Return [x, y] of the center of cell containing provided text 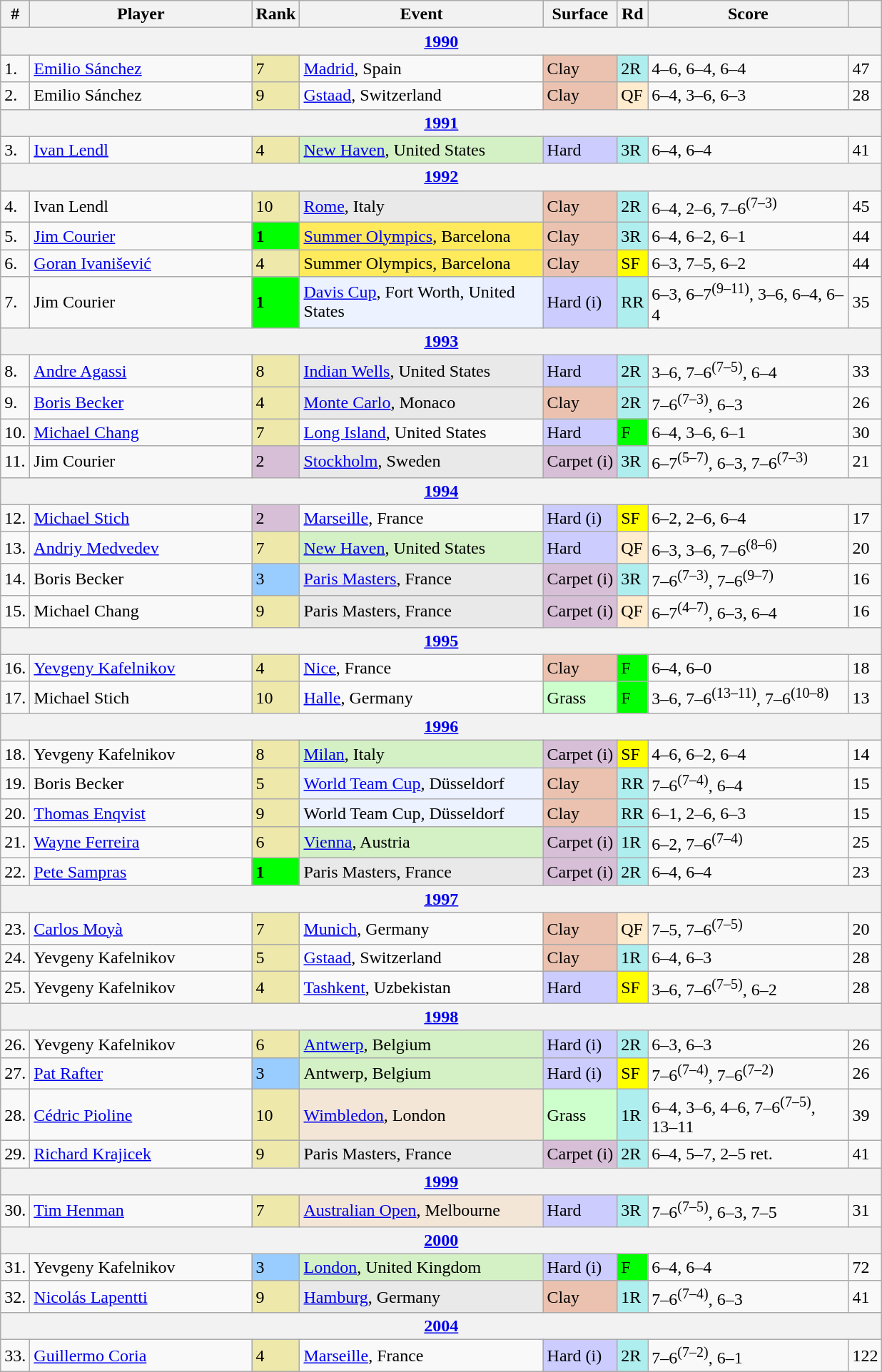
6–7(4–7), 6–3, 6–4 [748, 611]
9. [16, 402]
22. [16, 872]
Indian Wells, United States [421, 371]
7–6(7–4), 7–6(7–2) [748, 1073]
6–3, 6–7(9–11), 3–6, 6–4, 6–4 [748, 303]
31 [865, 1211]
6–4, 3–6, 4–6, 7–6(7–5), 13–11 [748, 1115]
6–4, 6–3 [748, 958]
3. [16, 150]
6–4, 3–6, 6–3 [748, 96]
Thomas Enqvist [141, 813]
Surface [580, 14]
6–4, 6–0 [748, 668]
6–4, 3–6, 6–1 [748, 432]
3–6, 7–6(7–5), 6–2 [748, 987]
7–6(7–3), 7–6(9–7) [748, 579]
13 [865, 698]
1994 [441, 491]
11. [16, 462]
1990 [441, 41]
28. [16, 1115]
122 [865, 1356]
7. [16, 303]
2000 [441, 1240]
16. [16, 668]
23. [16, 929]
7–6(7–2), 6–1 [748, 1356]
10. [16, 432]
27. [16, 1073]
19. [16, 783]
Nice, France [421, 668]
Davis Cup, Fort Worth, United States [421, 303]
6–3, 3–6, 7–6(8–6) [748, 548]
1997 [441, 899]
Milan, Italy [421, 754]
Rank [275, 14]
Carlos Moyà [141, 929]
# [16, 14]
Vienna, Austria [421, 842]
31. [16, 1267]
Rd [632, 14]
Hamburg, Germany [421, 1297]
14. [16, 579]
25 [865, 842]
7–6(7–3), 6–3 [748, 402]
6–4, 5–7, 2–5 ret. [748, 1154]
1995 [441, 641]
Madrid, Spain [421, 68]
29. [16, 1154]
6–3, 7–5, 6–2 [748, 263]
Wayne Ferreira [141, 842]
24. [16, 958]
4. [16, 207]
30. [16, 1211]
6. [16, 263]
21. [16, 842]
7–5, 7–6(7–5) [748, 929]
Rome, Italy [421, 207]
18. [16, 754]
Score [748, 14]
6–3, 6–3 [748, 1044]
1. [16, 68]
6–2, 2–6, 6–4 [748, 518]
6–2, 7–6(7–4) [748, 842]
4–6, 6–2, 6–4 [748, 754]
2004 [441, 1326]
4–6, 6–4, 6–4 [748, 68]
Event [421, 14]
Munich, Germany [421, 929]
1991 [441, 123]
Long Island, United States [421, 432]
18 [865, 668]
Andre Agassi [141, 371]
15. [16, 611]
33. [16, 1356]
Tim Henman [141, 1211]
7–6(7–4), 6–3 [748, 1297]
Tashkent, Uzbekistan [421, 987]
21 [865, 462]
Andriy Medvedev [141, 548]
6–7(5–7), 6–3, 7–6(7–3) [748, 462]
72 [865, 1267]
Pat Rafter [141, 1073]
8. [16, 371]
7–6(7–5), 6–3, 7–5 [748, 1211]
1999 [441, 1182]
Stockholm, Sweden [421, 462]
14 [865, 754]
1996 [441, 727]
Richard Krajicek [141, 1154]
Nicolás Lapentti [141, 1297]
Pete Sampras [141, 872]
7–6(7–4), 6–4 [748, 783]
33 [865, 371]
39 [865, 1115]
3–6, 7–6(7–5), 6–4 [748, 371]
6–4, 2–6, 7–6(7–3) [748, 207]
47 [865, 68]
Monte Carlo, Monaco [421, 402]
Player [141, 14]
1998 [441, 1017]
25. [16, 987]
Wimbledon, London [421, 1115]
Goran Ivanišević [141, 263]
Australian Open, Melbourne [421, 1211]
17. [16, 698]
Guillermo Coria [141, 1356]
12. [16, 518]
2. [16, 96]
Cédric Pioline [141, 1115]
13. [16, 548]
1992 [441, 177]
3–6, 7–6(13–11), 7–6(10–8) [748, 698]
20. [16, 813]
17 [865, 518]
6–4, 6–2, 6–1 [748, 236]
23 [865, 872]
London, United Kingdom [421, 1267]
26. [16, 1044]
1993 [441, 341]
5. [16, 236]
32. [16, 1297]
30 [865, 432]
45 [865, 207]
6–1, 2–6, 6–3 [748, 813]
Halle, Germany [421, 698]
35 [865, 303]
